Find where the given text appears and provide that cell's center as (X, Y) coordinate. 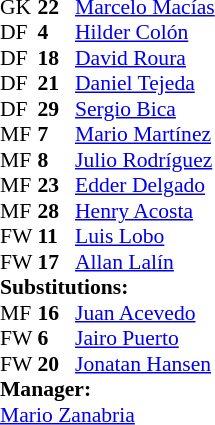
21 (57, 83)
Manager: (108, 389)
28 (57, 211)
4 (57, 33)
17 (57, 262)
Edder Delgado (145, 185)
Substitutions: (108, 287)
Luis Lobo (145, 237)
7 (57, 135)
Sergio Bica (145, 109)
Jairo Puerto (145, 339)
Jonatan Hansen (145, 364)
Hilder Colón (145, 33)
18 (57, 58)
Allan Lalín (145, 262)
David Roura (145, 58)
Juan Acevedo (145, 313)
6 (57, 339)
16 (57, 313)
20 (57, 364)
Mario Martínez (145, 135)
Daniel Tejeda (145, 83)
29 (57, 109)
11 (57, 237)
8 (57, 160)
23 (57, 185)
Julio Rodríguez (145, 160)
Henry Acosta (145, 211)
